Extract the (X, Y) coordinate from the center of the cell holding the provided text.  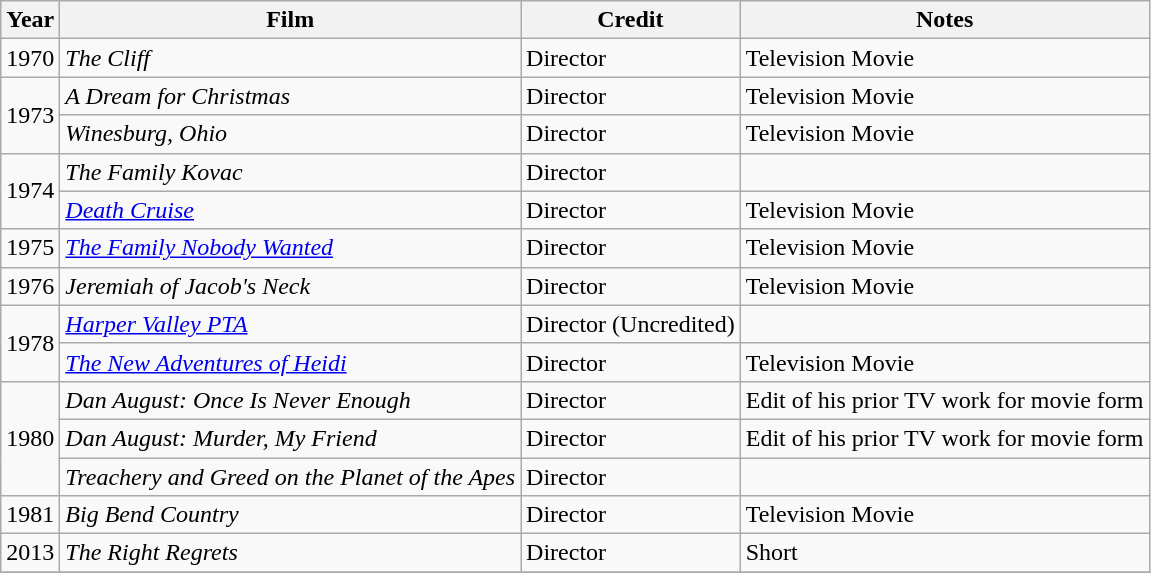
Treachery and Greed on the Planet of the Apes (290, 477)
1974 (30, 191)
Film (290, 20)
1973 (30, 115)
1980 (30, 438)
Year (30, 20)
Winesburg, Ohio (290, 134)
The Cliff (290, 58)
Jeremiah of Jacob's Neck (290, 286)
The Right Regrets (290, 553)
The Family Kovac (290, 172)
Credit (631, 20)
1981 (30, 515)
A Dream for Christmas (290, 96)
Dan August: Murder, My Friend (290, 438)
1975 (30, 248)
Harper Valley PTA (290, 324)
Death Cruise (290, 210)
1976 (30, 286)
The New Adventures of Heidi (290, 362)
Short (944, 553)
Notes (944, 20)
2013 (30, 553)
1978 (30, 343)
1970 (30, 58)
Big Bend Country (290, 515)
Director (Uncredited) (631, 324)
Dan August: Once Is Never Enough (290, 400)
The Family Nobody Wanted (290, 248)
